Determine the (X, Y) coordinate at the center of the cell enclosing the given text.  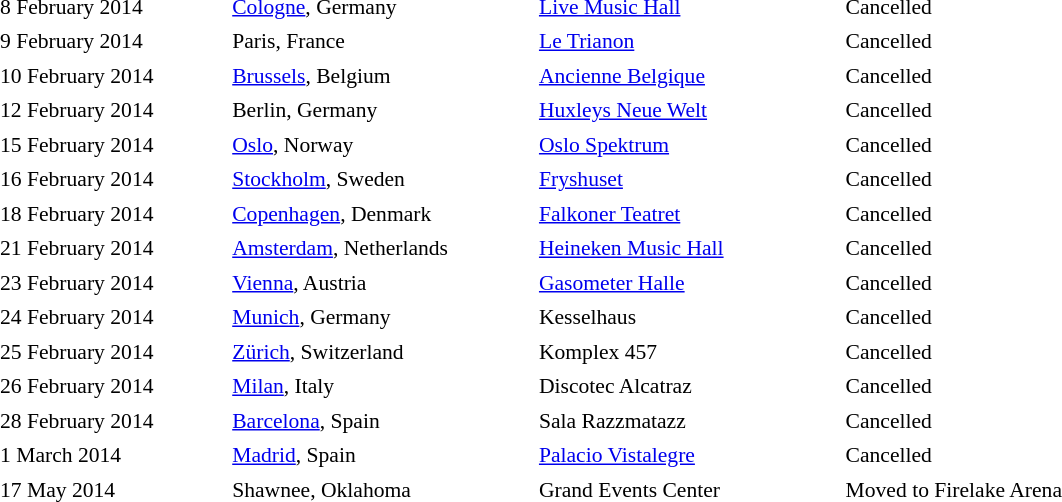
Huxleys Neue Welt (688, 110)
Palacio Vistalegre (688, 456)
Oslo, Norway (381, 145)
Ancienne Belgique (688, 76)
Zürich, Switzerland (381, 352)
Brussels, Belgium (381, 76)
Le Trianon (688, 42)
Paris, France (381, 42)
Vienna, Austria (381, 283)
Kesselhaus (688, 318)
Oslo Spektrum (688, 145)
Stockholm, Sweden (381, 180)
Copenhagen, Denmark (381, 214)
Falkoner Teatret (688, 214)
Madrid, Spain (381, 456)
Heineken Music Hall (688, 248)
Munich, Germany (381, 318)
Milan, Italy (381, 386)
Berlin, Germany (381, 110)
Sala Razzmatazz (688, 421)
Barcelona, Spain (381, 421)
Komplex 457 (688, 352)
Amsterdam, Netherlands (381, 248)
Discotec Alcatraz (688, 386)
Gasometer Halle (688, 283)
Fryshuset (688, 180)
